Search for the cell housing the specified text and yield its [x, y] center coordinate. 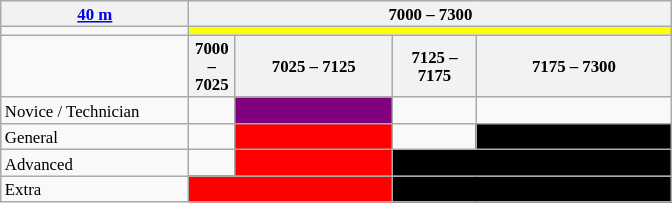
7025 – 7125 [314, 66]
7000 – 7300 [430, 14]
7125 – 7175 [434, 66]
Novice / Technician [95, 111]
40 m [95, 14]
7000 – 7025 [212, 66]
General [95, 137]
7175 – 7300 [574, 66]
Advanced [95, 163]
Extra [95, 189]
